Determine the (x, y) coordinate at the center of the cell enclosing the given text.  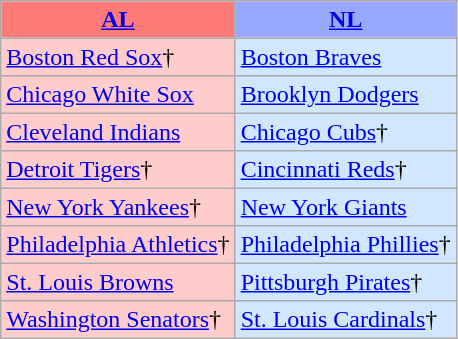
AL (118, 20)
Philadelphia Athletics† (118, 244)
Pittsburgh Pirates† (346, 282)
Cleveland Indians (118, 132)
St. Louis Browns (118, 282)
Washington Senators† (118, 318)
Brooklyn Dodgers (346, 94)
New York Yankees† (118, 206)
New York Giants (346, 206)
St. Louis Cardinals† (346, 318)
Boston Braves (346, 56)
Detroit Tigers† (118, 170)
NL (346, 20)
Chicago Cubs† (346, 132)
Chicago White Sox (118, 94)
Philadelphia Phillies† (346, 244)
Cincinnati Reds† (346, 170)
Boston Red Sox† (118, 56)
